Scan for the cell matching the given text and deliver its [x, y] coordinate at center. 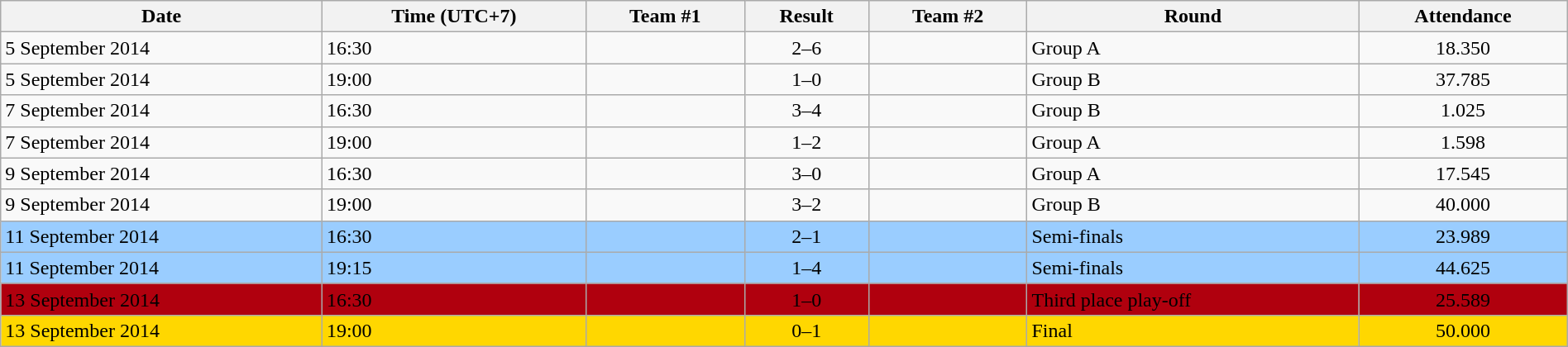
17.545 [1464, 173]
Team #1 [665, 17]
23.989 [1464, 236]
18.350 [1464, 48]
1–2 [806, 142]
Attendance [1464, 17]
2–1 [806, 236]
1–4 [806, 268]
Date [162, 17]
Time (UTC+7) [453, 17]
40.000 [1464, 205]
50.000 [1464, 330]
37.785 [1464, 79]
Final [1193, 330]
3–2 [806, 205]
19:15 [453, 268]
1.025 [1464, 111]
Result [806, 17]
1.598 [1464, 142]
2–6 [806, 48]
Third place play-off [1193, 299]
25.589 [1464, 299]
3–4 [806, 111]
3–0 [806, 173]
Team #2 [948, 17]
0–1 [806, 330]
Round [1193, 17]
44.625 [1464, 268]
